Extract the (x, y) coordinate from the center of the cell holding the provided text.  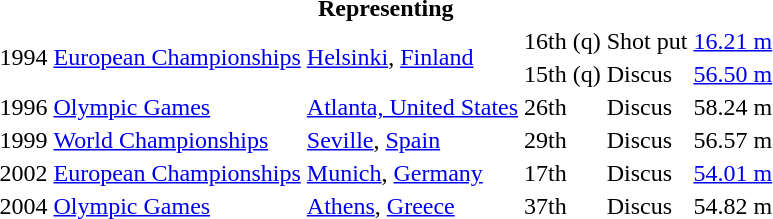
15th (q) (563, 74)
26th (563, 107)
Seville, Spain (412, 140)
Olympic Games (177, 107)
Shot put (647, 41)
17th (563, 173)
29th (563, 140)
Munich, Germany (412, 173)
World Championships (177, 140)
Atlanta, United States (412, 107)
Helsinki, Finland (412, 58)
16th (q) (563, 41)
